Scan for the cell matching the given text and deliver its (x, y) coordinate at center. 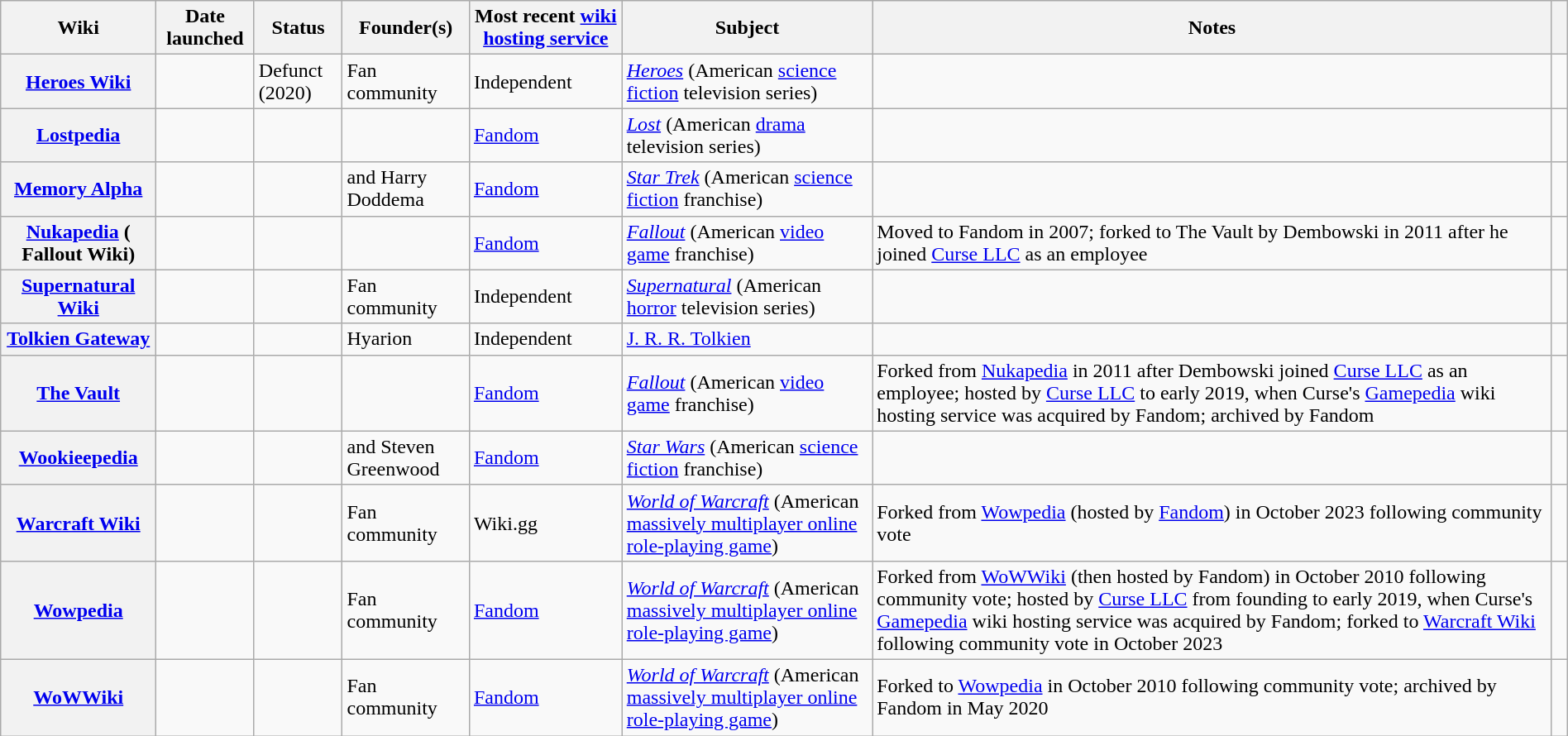
Star Trek (American science fiction franchise) (748, 189)
Subject (748, 28)
The Vault (79, 393)
Defunct (2020) (298, 81)
and Harry Doddema (405, 189)
Heroes (American science fiction television series) (748, 81)
Supernatural (American horror television series) (748, 296)
Hyarion (405, 339)
Lost (American drama television series) (748, 136)
Memory Alpha (79, 189)
Forked from Wowpedia (hosted by Fandom) in October 2023 following community vote (1212, 523)
WoWWiki (79, 697)
Founder(s) (405, 28)
Date launched (205, 28)
Nukapedia ( Fallout Wiki) (79, 243)
Most recent wiki hosting service (546, 28)
Supernatural Wiki (79, 296)
Status (298, 28)
Lostpedia (79, 136)
J. R. R. Tolkien (748, 339)
Moved to Fandom in 2007; forked to The Vault by Dembowski in 2011 after he joined Curse LLC as an employee (1212, 243)
Wiki.gg (546, 523)
Tolkien Gateway (79, 339)
Wowpedia (79, 610)
Heroes Wiki (79, 81)
Wiki (79, 28)
Wookieepedia (79, 458)
Star Wars (American science fiction franchise) (748, 458)
Warcraft Wiki (79, 523)
and Steven Greenwood (405, 458)
Forked to Wowpedia in October 2010 following community vote; archived by Fandom in May 2020 (1212, 697)
Notes (1212, 28)
